Return the [x, y] coordinate for the center point of the cell that contains the specified text.  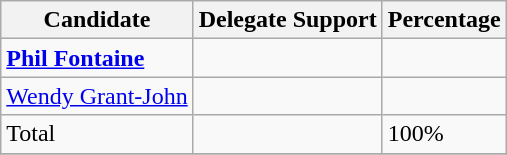
Wendy Grant-John [97, 96]
Total [97, 134]
Delegate Support [288, 20]
100% [444, 134]
Phil Fontaine [97, 58]
Candidate [97, 20]
Percentage [444, 20]
